From the cell containing the given text, extract its center point as [x, y] coordinate. 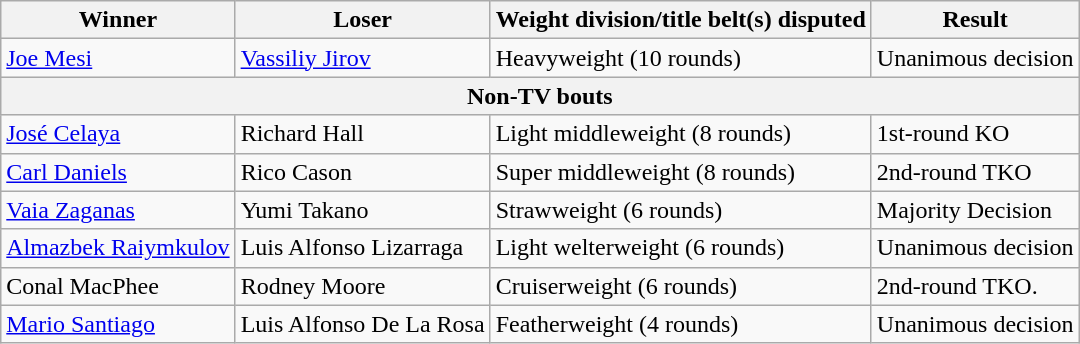
Super middleweight (8 rounds) [680, 172]
Almazbek Raiymkulov [118, 248]
Cruiserweight (6 rounds) [680, 286]
Conal MacPhee [118, 286]
Light middleweight (8 rounds) [680, 134]
Mario Santiago [118, 324]
Carl Daniels [118, 172]
Rico Cason [362, 172]
Non-TV bouts [540, 96]
Light welterweight (6 rounds) [680, 248]
Yumi Takano [362, 210]
Vaia Zaganas [118, 210]
Result [975, 20]
Winner [118, 20]
2nd-round TKO [975, 172]
Weight division/title belt(s) disputed [680, 20]
Majority Decision [975, 210]
Richard Hall [362, 134]
Vassiliy Jirov [362, 58]
José Celaya [118, 134]
1st-round KO [975, 134]
Luis Alfonso Lizarraga [362, 248]
Luis Alfonso De La Rosa [362, 324]
Rodney Moore [362, 286]
Joe Mesi [118, 58]
2nd-round TKO. [975, 286]
Heavyweight (10 rounds) [680, 58]
Strawweight (6 rounds) [680, 210]
Featherweight (4 rounds) [680, 324]
Loser [362, 20]
